Scan for the cell matching the given text and deliver its [x, y] coordinate at center. 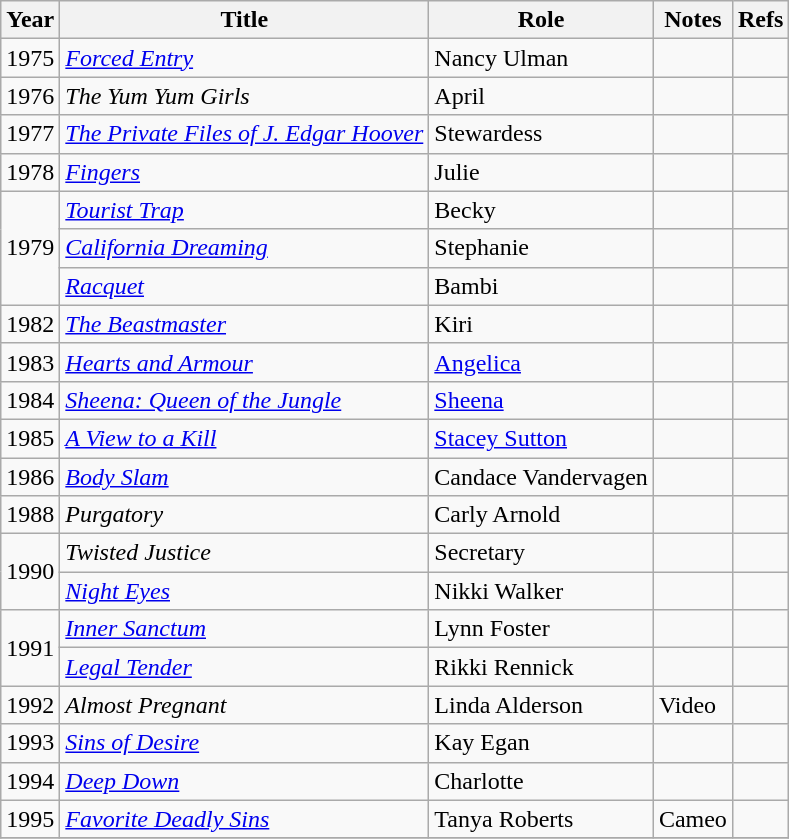
Secretary [542, 553]
Purgatory [244, 515]
Stacey Sutton [542, 438]
Lynn Foster [542, 629]
Stephanie [542, 248]
1990 [30, 572]
1988 [30, 515]
1992 [30, 705]
1982 [30, 324]
1986 [30, 477]
Sheena: Queen of the Jungle [244, 400]
Tanya Roberts [542, 819]
1978 [30, 172]
Linda Alderson [542, 705]
Angelica [542, 362]
1985 [30, 438]
April [542, 96]
Inner Sanctum [244, 629]
Forced Entry [244, 58]
1995 [30, 819]
1979 [30, 248]
1976 [30, 96]
1975 [30, 58]
Becky [542, 210]
The Private Files of J. Edgar Hoover [244, 134]
Carly Arnold [542, 515]
Video [692, 705]
Role [542, 20]
1991 [30, 648]
Legal Tender [244, 667]
Refs [760, 20]
Candace Vandervagen [542, 477]
Sheena [542, 400]
A View to a Kill [244, 438]
Twisted Justice [244, 553]
Notes [692, 20]
Favorite Deadly Sins [244, 819]
1984 [30, 400]
Kay Egan [542, 743]
Stewardess [542, 134]
Tourist Trap [244, 210]
Deep Down [244, 781]
California Dreaming [244, 248]
Body Slam [244, 477]
Julie [542, 172]
Charlotte [542, 781]
Nikki Walker [542, 591]
Rikki Rennick [542, 667]
1983 [30, 362]
1994 [30, 781]
Racquet [244, 286]
The Beastmaster [244, 324]
1993 [30, 743]
Hearts and Armour [244, 362]
Almost Pregnant [244, 705]
1977 [30, 134]
Title [244, 20]
Bambi [542, 286]
Kiri [542, 324]
The Yum Yum Girls [244, 96]
Nancy Ulman [542, 58]
Cameo [692, 819]
Year [30, 20]
Sins of Desire [244, 743]
Night Eyes [244, 591]
Fingers [244, 172]
